Capture the cell that displays the provided text and extract its (x, y) central coordinate. 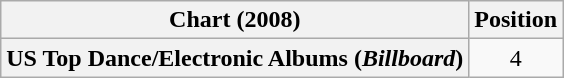
4 (516, 58)
Position (516, 20)
Chart (2008) (235, 20)
US Top Dance/Electronic Albums (Billboard) (235, 58)
